Provide the [x, y] coordinate of the cell's center where the given text is located.  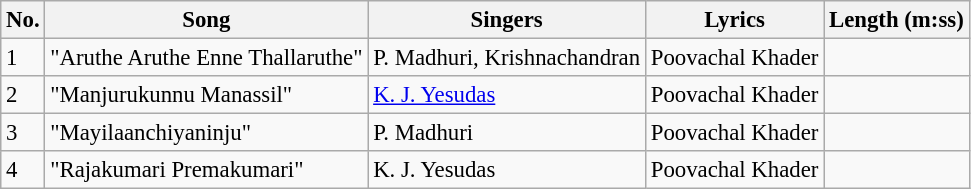
P. Madhuri, Krishnachandran [507, 58]
2 [23, 95]
P. Madhuri [507, 133]
1 [23, 58]
Length (m:ss) [896, 20]
4 [23, 170]
Lyrics [734, 20]
Singers [507, 20]
"Mayilaanchiyaninju" [206, 133]
3 [23, 133]
"Rajakumari Premakumari" [206, 170]
"Manjurukunnu Manassil" [206, 95]
Song [206, 20]
"Aruthe Aruthe Enne Thallaruthe" [206, 58]
No. [23, 20]
